Search for the cell housing the specified text and yield its [X, Y] center coordinate. 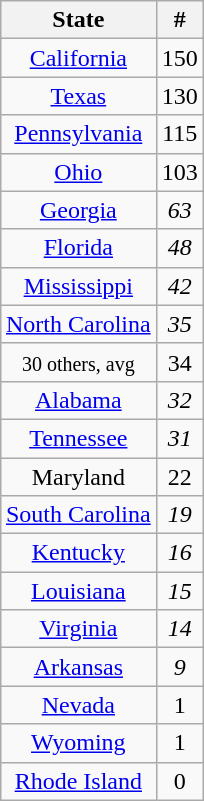
# [180, 20]
Wyoming [78, 743]
16 [180, 553]
Tennessee [78, 438]
North Carolina [78, 324]
32 [180, 400]
0 [180, 781]
California [78, 58]
19 [180, 515]
63 [180, 210]
35 [180, 324]
42 [180, 286]
9 [180, 667]
Pennsylvania [78, 134]
15 [180, 591]
Louisiana [78, 591]
22 [180, 477]
Alabama [78, 400]
130 [180, 96]
Ohio [78, 172]
115 [180, 134]
Florida [78, 248]
Rhode Island [78, 781]
South Carolina [78, 515]
Virginia [78, 629]
30 others, avg [78, 362]
14 [180, 629]
State [78, 20]
31 [180, 438]
Maryland [78, 477]
34 [180, 362]
Georgia [78, 210]
48 [180, 248]
103 [180, 172]
Kentucky [78, 553]
Nevada [78, 705]
Arkansas [78, 667]
Mississippi [78, 286]
150 [180, 58]
Texas [78, 96]
